Identify which cell holds the provided text, then report its [X, Y] central coordinate. 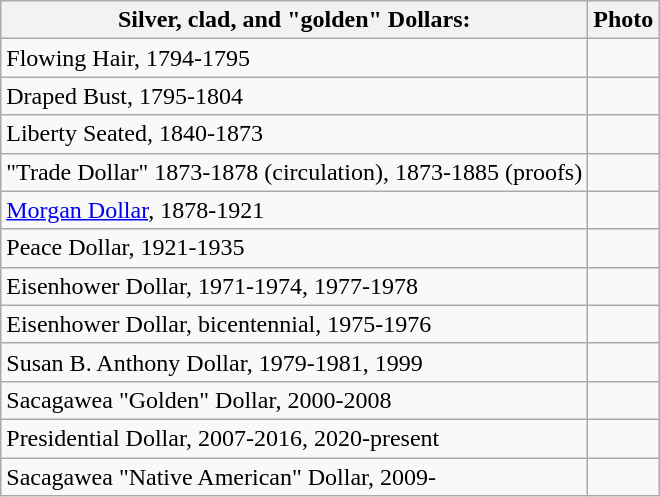
Draped Bust, 1795-1804 [294, 96]
Photo [624, 20]
Liberty Seated, 1840-1873 [294, 134]
Sacagawea "Golden" Dollar, 2000-2008 [294, 400]
Presidential Dollar, 2007-2016, 2020-present [294, 438]
Eisenhower Dollar, bicentennial, 1975-1976 [294, 324]
Peace Dollar, 1921-1935 [294, 248]
Eisenhower Dollar, 1971-1974, 1977-1978 [294, 286]
Susan B. Anthony Dollar, 1979-1981, 1999 [294, 362]
Flowing Hair, 1794-1795 [294, 58]
"Trade Dollar" 1873-1878 (circulation), 1873-1885 (proofs) [294, 172]
Silver, clad, and "golden" Dollars: [294, 20]
Sacagawea "Native American" Dollar, 2009- [294, 477]
Morgan Dollar, 1878-1921 [294, 210]
